Pinpoint the cell where the given text exists, returning its (x, y) midpoint coordinate. 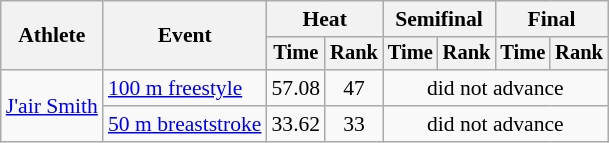
33 (354, 124)
Semifinal (439, 19)
33.62 (296, 124)
Athlete (52, 36)
100 m freestyle (185, 88)
50 m breaststroke (185, 124)
Heat (325, 19)
Final (551, 19)
57.08 (296, 88)
Event (185, 36)
J'air Smith (52, 106)
47 (354, 88)
